Pinpoint the cell where the given text exists, returning its (X, Y) midpoint coordinate. 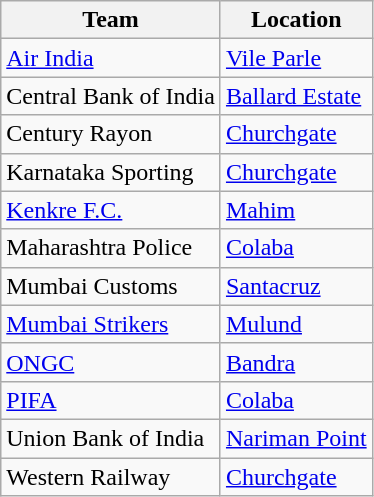
Mumbai Customs (111, 286)
Union Bank of India (111, 438)
Maharashtra Police (111, 248)
Vile Parle (296, 58)
Location (296, 20)
PIFA (111, 400)
ONGC (111, 362)
Mulund (296, 324)
Team (111, 20)
Karnataka Sporting (111, 172)
Kenkre F.C. (111, 210)
Nariman Point (296, 438)
Mumbai Strikers (111, 324)
Santacruz (296, 286)
Central Bank of India (111, 96)
Air India (111, 58)
Western Railway (111, 477)
Ballard Estate (296, 96)
Mahim (296, 210)
Century Rayon (111, 134)
Bandra (296, 362)
